Identify which cell holds the provided text, then report its (x, y) central coordinate. 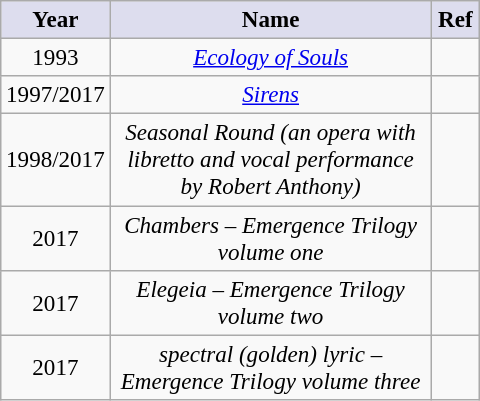
1998/2017 (56, 160)
Chambers – Emergence Trilogy volume one (270, 238)
Year (56, 20)
Name (270, 20)
Sirens (270, 95)
Ecology of Souls (270, 57)
Elegeia – Emergence Trilogy volume two (270, 302)
1993 (56, 57)
spectral (golden) lyric – Emergence Trilogy volume three (270, 368)
Ref (455, 20)
1997/2017 (56, 95)
Seasonal Round (an opera with libretto and vocal performance by Robert Anthony) (270, 160)
